Capture the cell that displays the provided text and extract its (x, y) central coordinate. 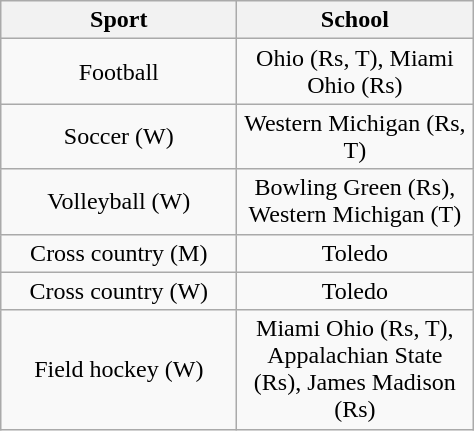
Soccer (W) (119, 136)
Cross country (W) (119, 291)
School (355, 20)
Cross country (M) (119, 253)
Football (119, 72)
Field hockey (W) (119, 370)
Western Michigan (Rs, T) (355, 136)
Sport (119, 20)
Volleyball (W) (119, 202)
Ohio (Rs, T), Miami Ohio (Rs) (355, 72)
Miami Ohio (Rs, T), Appalachian State (Rs), James Madison (Rs) (355, 370)
Bowling Green (Rs), Western Michigan (T) (355, 202)
